Capture the cell that displays the provided text and extract its (x, y) central coordinate. 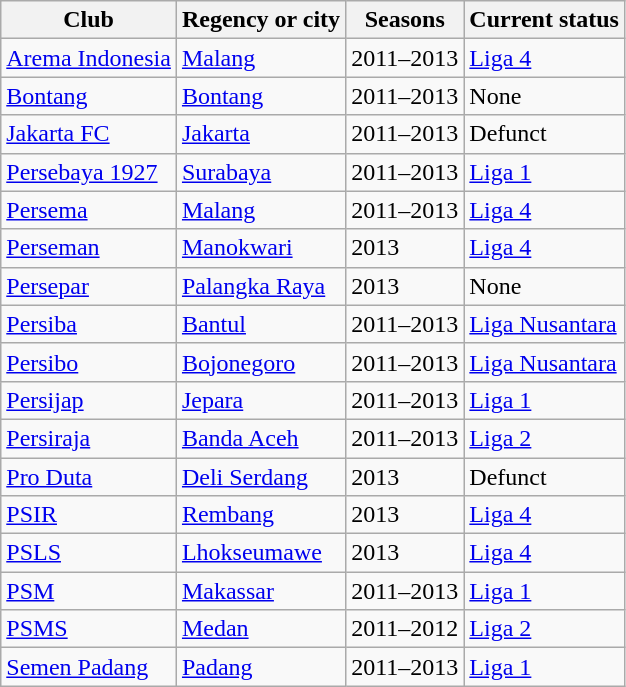
Seasons (405, 20)
Banda Aceh (260, 438)
Persebaya 1927 (89, 172)
Makassar (260, 591)
2011–2012 (405, 629)
Persepar (89, 286)
PSMS (89, 629)
Persibo (89, 362)
Perseman (89, 248)
Pro Duta (89, 477)
Jakarta (260, 134)
Deli Serdang (260, 477)
Persiraja (89, 438)
PSM (89, 591)
Manokwari (260, 248)
Jakarta FC (89, 134)
Padang (260, 667)
Surabaya (260, 172)
Semen Padang (89, 667)
Lhokseumawe (260, 553)
Persiba (89, 324)
Persijap (89, 400)
Arema Indonesia (89, 58)
Jepara (260, 400)
Club (89, 20)
Persema (89, 210)
Palangka Raya (260, 286)
Current status (544, 20)
Bojonegoro (260, 362)
PSLS (89, 553)
Regency or city (260, 20)
PSIR (89, 515)
Medan (260, 629)
Bantul (260, 324)
Rembang (260, 515)
